Output the (X, Y) coordinate of the center of the cell containing the given text.  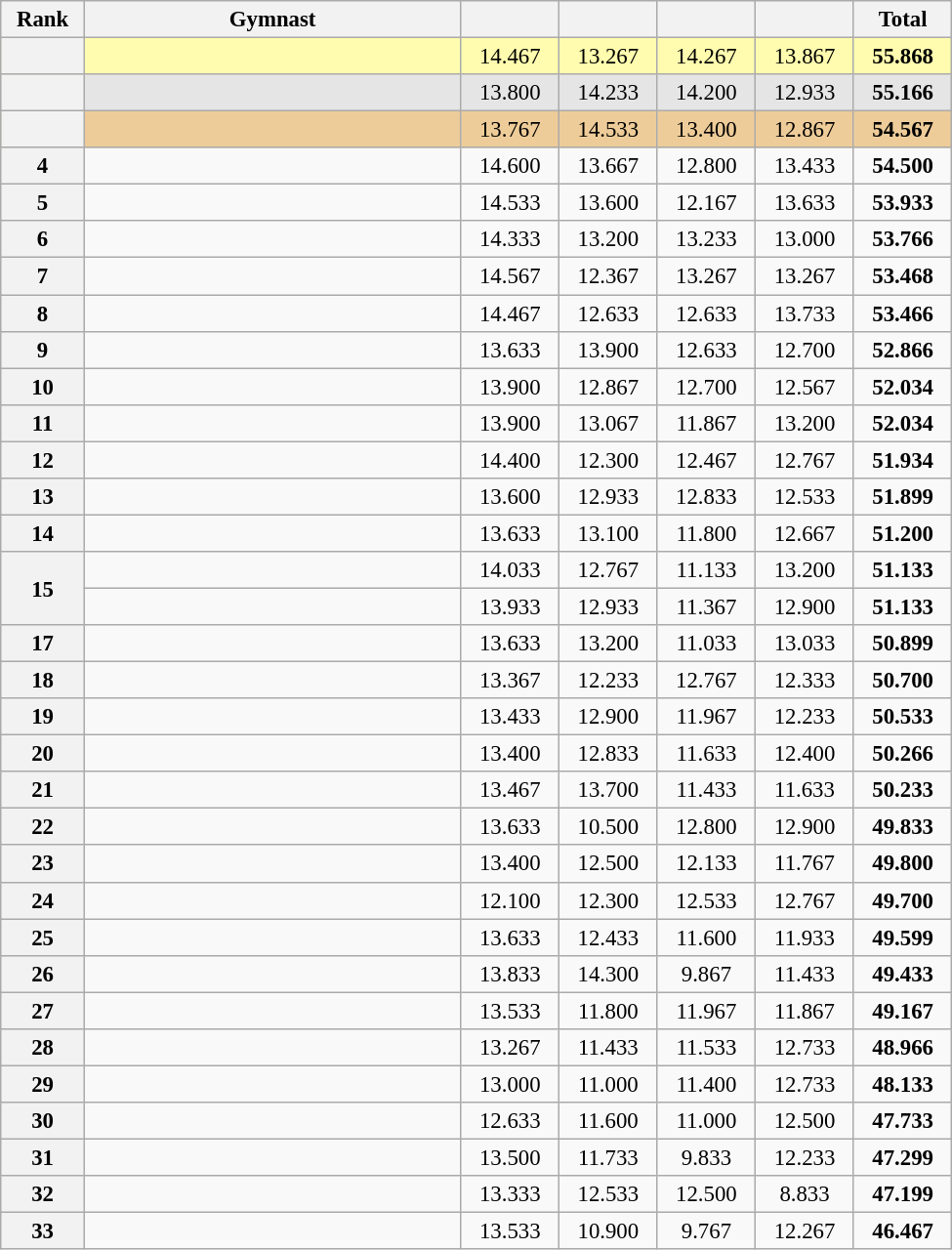
53.466 (902, 313)
54.567 (902, 130)
8 (43, 313)
12.400 (805, 754)
50.533 (902, 717)
13.667 (609, 166)
51.200 (902, 533)
Gymnast (272, 20)
12.467 (707, 460)
27 (43, 1011)
14.200 (707, 93)
17 (43, 644)
11.400 (707, 1084)
13.767 (510, 130)
47.733 (902, 1121)
49.833 (902, 827)
24 (43, 900)
48.966 (902, 1048)
8.833 (805, 1194)
13.833 (510, 974)
12.667 (805, 533)
13.700 (609, 790)
12.167 (707, 203)
10.900 (609, 1231)
55.166 (902, 93)
51.934 (902, 460)
9 (43, 350)
11.767 (805, 864)
32 (43, 1194)
49.167 (902, 1011)
11.733 (609, 1157)
22 (43, 827)
12 (43, 460)
5 (43, 203)
49.433 (902, 974)
13.933 (510, 606)
13.500 (510, 1157)
6 (43, 239)
13.367 (510, 681)
12.267 (805, 1231)
50.700 (902, 681)
46.467 (902, 1231)
11.533 (707, 1048)
10.500 (609, 827)
31 (43, 1157)
15 (43, 588)
7 (43, 276)
13.233 (707, 239)
12.133 (707, 864)
29 (43, 1084)
30 (43, 1121)
14.400 (510, 460)
18 (43, 681)
14.233 (609, 93)
11.133 (707, 570)
13 (43, 497)
54.500 (902, 166)
11.367 (707, 606)
53.468 (902, 276)
49.700 (902, 900)
50.899 (902, 644)
13.033 (805, 644)
12.567 (805, 387)
52.866 (902, 350)
23 (43, 864)
13.867 (805, 57)
12.367 (609, 276)
10 (43, 387)
9.767 (707, 1231)
49.599 (902, 937)
14.300 (609, 974)
12.100 (510, 900)
Total (902, 20)
11.033 (707, 644)
Rank (43, 20)
13.100 (609, 533)
4 (43, 166)
51.899 (902, 497)
47.299 (902, 1157)
28 (43, 1048)
14.033 (510, 570)
13.333 (510, 1194)
25 (43, 937)
12.333 (805, 681)
50.266 (902, 754)
14.333 (510, 239)
55.868 (902, 57)
11 (43, 423)
14 (43, 533)
13.800 (510, 93)
50.233 (902, 790)
26 (43, 974)
9.867 (707, 974)
13.067 (609, 423)
20 (43, 754)
49.800 (902, 864)
21 (43, 790)
13.467 (510, 790)
48.133 (902, 1084)
19 (43, 717)
14.567 (510, 276)
9.833 (707, 1157)
53.933 (902, 203)
33 (43, 1231)
14.267 (707, 57)
14.600 (510, 166)
11.933 (805, 937)
12.433 (609, 937)
13.733 (805, 313)
53.766 (902, 239)
47.199 (902, 1194)
